Return [X, Y] of the center of cell containing provided text 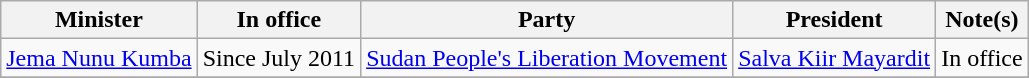
Since July 2011 [279, 58]
Party [547, 20]
Salva Kiir Mayardit [834, 58]
Jema Nunu Kumba [99, 58]
Note(s) [982, 20]
President [834, 20]
Minister [99, 20]
Sudan People's Liberation Movement [547, 58]
